Find where the given text appears and provide that cell's center as [X, Y] coordinate. 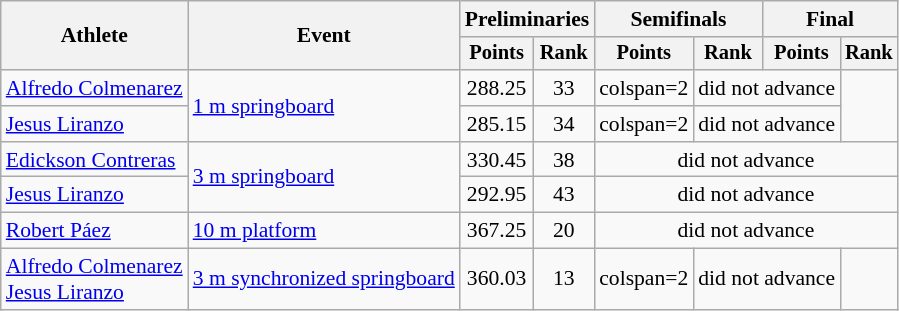
43 [564, 195]
3 m springboard [324, 178]
33 [564, 88]
13 [564, 280]
367.25 [497, 231]
Alfredo ColmenarezJesus Liranzo [94, 280]
38 [564, 160]
Athlete [94, 36]
292.95 [497, 195]
10 m platform [324, 231]
20 [564, 231]
330.45 [497, 160]
1 m springboard [324, 106]
34 [564, 124]
Final [830, 19]
3 m synchronized springboard [324, 280]
Alfredo Colmenarez [94, 88]
Edickson Contreras [94, 160]
288.25 [497, 88]
Semifinals [678, 19]
360.03 [497, 280]
Preliminaries [527, 19]
285.15 [497, 124]
Robert Páez [94, 231]
Event [324, 36]
